Detect which cell encompasses the target text, then output its [X, Y] center coordinate. 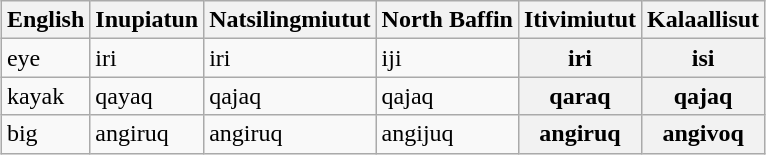
angijuq [447, 134]
Kalaallisut [704, 20]
iji [447, 58]
Inupiatun [147, 20]
Itivimiutut [580, 20]
big [45, 134]
English [45, 20]
qayaq [147, 96]
eye [45, 58]
Natsilingmiutut [290, 20]
North Baffin [447, 20]
isi [704, 58]
angivoq [704, 134]
qaraq [580, 96]
kayak [45, 96]
